For the text-containing cell, return its midpoint in (X, Y) coordinate format. 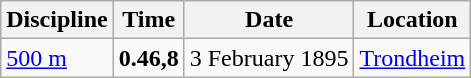
Date (269, 20)
Discipline (57, 20)
3 February 1895 (269, 58)
Time (148, 20)
0.46,8 (148, 58)
Location (412, 20)
Trondheim (412, 58)
500 m (57, 58)
